From the cell containing the given text, extract its center point as [x, y] coordinate. 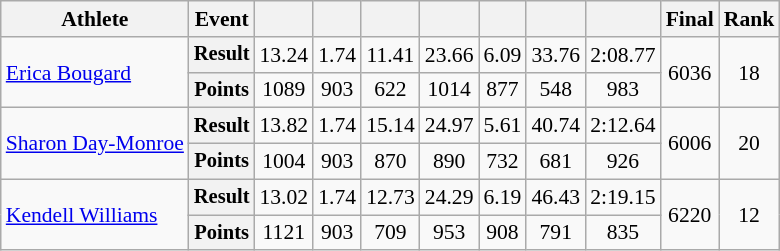
548 [556, 90]
877 [502, 90]
24.29 [450, 197]
5.61 [502, 126]
6036 [690, 72]
681 [556, 162]
Sharon Day-Monroe [95, 144]
23.66 [450, 55]
20 [750, 144]
13.24 [284, 55]
Erica Bougard [95, 72]
835 [622, 233]
926 [622, 162]
Event [222, 19]
Final [690, 19]
709 [390, 233]
732 [502, 162]
13.02 [284, 197]
6006 [690, 144]
24.97 [450, 126]
6.19 [502, 197]
2:12.64 [622, 126]
1121 [284, 233]
40.74 [556, 126]
6220 [690, 214]
2:08.77 [622, 55]
1004 [284, 162]
15.14 [390, 126]
983 [622, 90]
Kendell Williams [95, 214]
622 [390, 90]
870 [390, 162]
791 [556, 233]
953 [450, 233]
46.43 [556, 197]
13.82 [284, 126]
908 [502, 233]
11.41 [390, 55]
2:19.15 [622, 197]
890 [450, 162]
6.09 [502, 55]
12.73 [390, 197]
12 [750, 214]
33.76 [556, 55]
18 [750, 72]
Rank [750, 19]
Athlete [95, 19]
1014 [450, 90]
1089 [284, 90]
